From the cell containing the given text, extract its center point as (X, Y) coordinate. 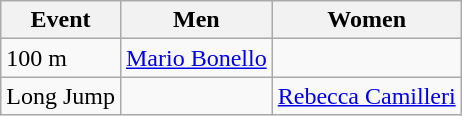
100 m (61, 58)
Event (61, 20)
Rebecca Camilleri (366, 96)
Women (366, 20)
Mario Bonello (196, 58)
Men (196, 20)
Long Jump (61, 96)
